Scan for the cell matching the given text and deliver its [x, y] coordinate at center. 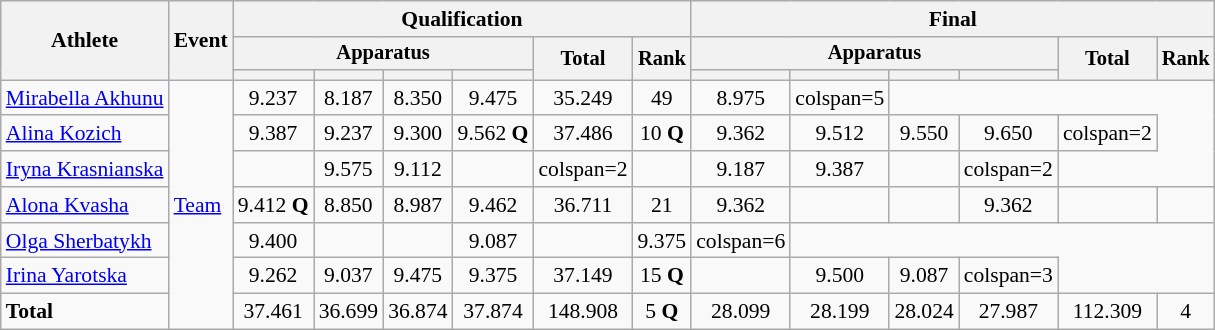
9.562 Q [494, 134]
Final [952, 19]
28.199 [840, 312]
Iryna Krasnianska [85, 169]
4 [1186, 312]
9.400 [274, 241]
Event [201, 40]
Mirabella Akhunu [85, 98]
148.908 [582, 312]
9.112 [418, 169]
9.512 [840, 134]
37.149 [582, 276]
9.650 [1008, 134]
15 Q [662, 276]
colspan=3 [1008, 276]
37.486 [582, 134]
Qualification [462, 19]
8.187 [348, 98]
Alina Kozich [85, 134]
Olga Sherbatykh [85, 241]
8.987 [418, 205]
8.850 [348, 205]
27.987 [1008, 312]
112.309 [1108, 312]
colspan=5 [840, 98]
9.300 [418, 134]
9.412 Q [274, 205]
9.462 [494, 205]
8.350 [418, 98]
49 [662, 98]
35.249 [582, 98]
37.461 [274, 312]
28.024 [924, 312]
5 Q [662, 312]
37.874 [494, 312]
Irina Yarotska [85, 276]
28.099 [740, 312]
36.699 [348, 312]
Athlete [85, 40]
9.037 [348, 276]
8.975 [740, 98]
Team [201, 204]
10 Q [662, 134]
9.262 [274, 276]
colspan=6 [740, 241]
36.711 [582, 205]
9.187 [740, 169]
36.874 [418, 312]
21 [662, 205]
Alona Kvasha [85, 205]
9.575 [348, 169]
9.550 [924, 134]
9.500 [840, 276]
